Determine the (x, y) coordinate at the center of the cell enclosing the given text.  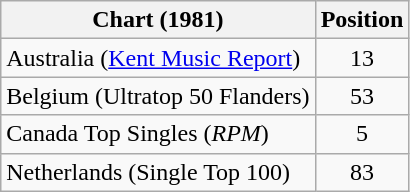
Belgium (Ultratop 50 Flanders) (158, 96)
Australia (Kent Music Report) (158, 58)
53 (362, 96)
Canada Top Singles (RPM) (158, 134)
5 (362, 134)
13 (362, 58)
83 (362, 172)
Chart (1981) (158, 20)
Netherlands (Single Top 100) (158, 172)
Position (362, 20)
